Determine the (X, Y) coordinate at the center of the cell enclosing the given text.  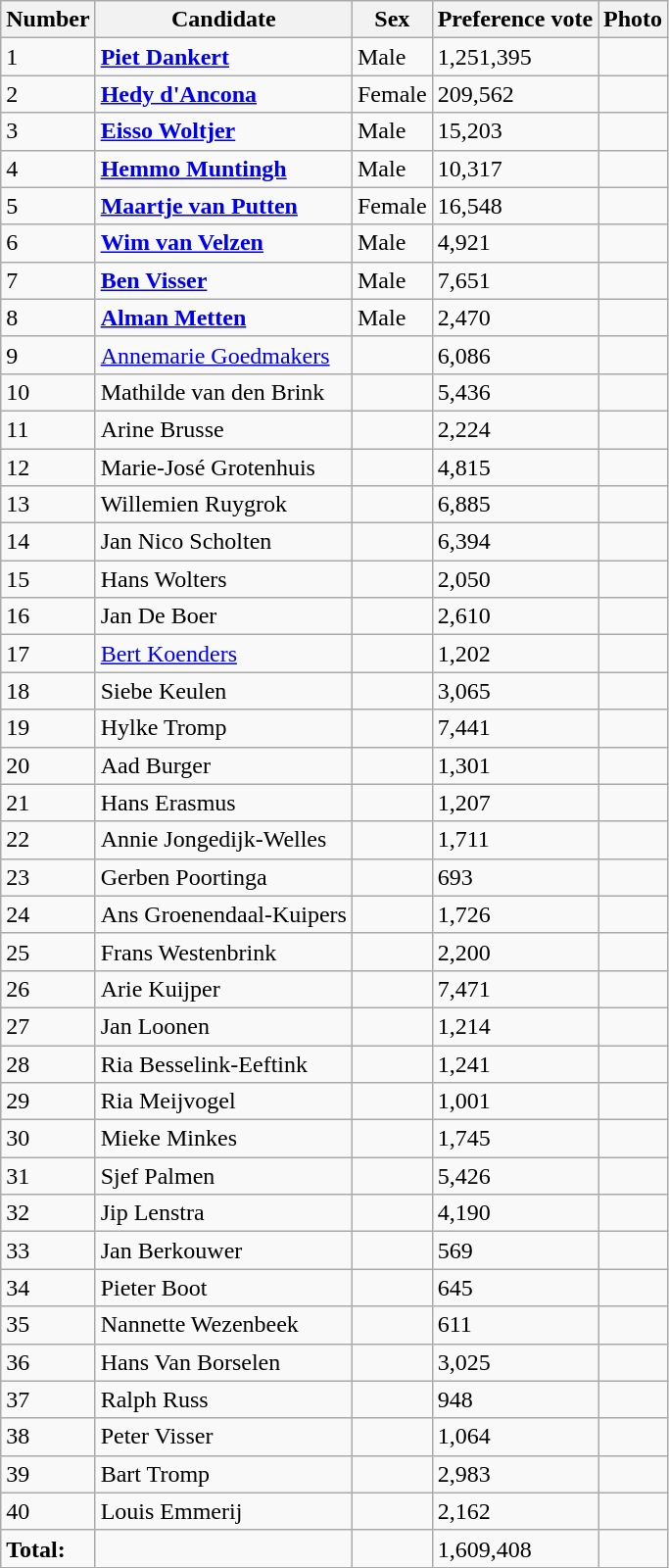
6 (48, 243)
7,441 (515, 728)
611 (515, 1325)
948 (515, 1399)
16,548 (515, 206)
Wim van Velzen (223, 243)
Hemmo Muntingh (223, 169)
36 (48, 1362)
27 (48, 1026)
Ben Visser (223, 280)
209,562 (515, 94)
15 (48, 579)
Hans Van Borselen (223, 1362)
25 (48, 952)
34 (48, 1288)
5 (48, 206)
Number (48, 20)
Pieter Boot (223, 1288)
Gerben Poortinga (223, 877)
Alman Metten (223, 318)
Jan Loonen (223, 1026)
32 (48, 1213)
12 (48, 467)
2,200 (515, 952)
Nannette Wezenbeek (223, 1325)
Mathilde van den Brink (223, 392)
6,394 (515, 542)
Marie-José Grotenhuis (223, 467)
18 (48, 691)
1,207 (515, 803)
Jan De Boer (223, 616)
14 (48, 542)
13 (48, 505)
Annemarie Goedmakers (223, 355)
1,251,395 (515, 57)
28 (48, 1063)
29 (48, 1102)
15,203 (515, 131)
5,436 (515, 392)
10 (48, 392)
20 (48, 765)
Sex (392, 20)
Jan Berkouwer (223, 1250)
4,921 (515, 243)
1,064 (515, 1437)
23 (48, 877)
1,609,408 (515, 1548)
Ria Besselink-Eeftink (223, 1063)
Piet Dankert (223, 57)
Bart Tromp (223, 1474)
6,885 (515, 505)
7 (48, 280)
Photo (633, 20)
21 (48, 803)
4 (48, 169)
26 (48, 989)
3,065 (515, 691)
17 (48, 654)
4,190 (515, 1213)
Mieke Minkes (223, 1139)
Hans Wolters (223, 579)
Aad Burger (223, 765)
Annie Jongedijk-Welles (223, 840)
2,224 (515, 429)
Sjef Palmen (223, 1176)
8 (48, 318)
Frans Westenbrink (223, 952)
16 (48, 616)
Preference vote (515, 20)
1,726 (515, 914)
2,162 (515, 1511)
Hedy d'Ancona (223, 94)
2,050 (515, 579)
Hans Erasmus (223, 803)
31 (48, 1176)
1,001 (515, 1102)
40 (48, 1511)
Hylke Tromp (223, 728)
35 (48, 1325)
1,711 (515, 840)
Arine Brusse (223, 429)
Willemien Ruygrok (223, 505)
Arie Kuijper (223, 989)
1,241 (515, 1063)
Ria Meijvogel (223, 1102)
1,745 (515, 1139)
693 (515, 877)
38 (48, 1437)
19 (48, 728)
Jan Nico Scholten (223, 542)
2,610 (515, 616)
9 (48, 355)
1 (48, 57)
22 (48, 840)
37 (48, 1399)
3 (48, 131)
Eisso Woltjer (223, 131)
7,651 (515, 280)
5,426 (515, 1176)
3,025 (515, 1362)
4,815 (515, 467)
11 (48, 429)
1,301 (515, 765)
645 (515, 1288)
24 (48, 914)
Bert Koenders (223, 654)
Candidate (223, 20)
Jip Lenstra (223, 1213)
2 (48, 94)
2,983 (515, 1474)
1,214 (515, 1026)
2,470 (515, 318)
Total: (48, 1548)
1,202 (515, 654)
Louis Emmerij (223, 1511)
Peter Visser (223, 1437)
Ans Groenendaal-Kuipers (223, 914)
569 (515, 1250)
10,317 (515, 169)
6,086 (515, 355)
7,471 (515, 989)
33 (48, 1250)
Ralph Russ (223, 1399)
Siebe Keulen (223, 691)
30 (48, 1139)
Maartje van Putten (223, 206)
39 (48, 1474)
